Return the (x, y) coordinate for the center point of the cell that contains the specified text.  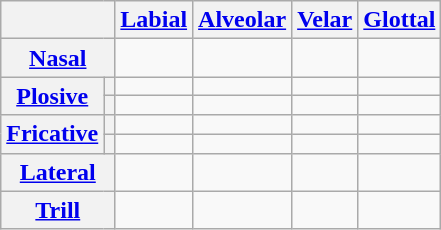
Trill (58, 210)
Plosive (52, 96)
Fricative (52, 134)
Labial (154, 20)
Nasal (58, 58)
Alveolar (242, 20)
Glottal (400, 20)
Velar (325, 20)
Lateral (58, 172)
